For the text-containing cell, return its midpoint in [x, y] coordinate format. 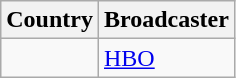
Broadcaster [166, 20]
HBO [166, 58]
Country [50, 20]
